Search for the cell housing the specified text and yield its [x, y] center coordinate. 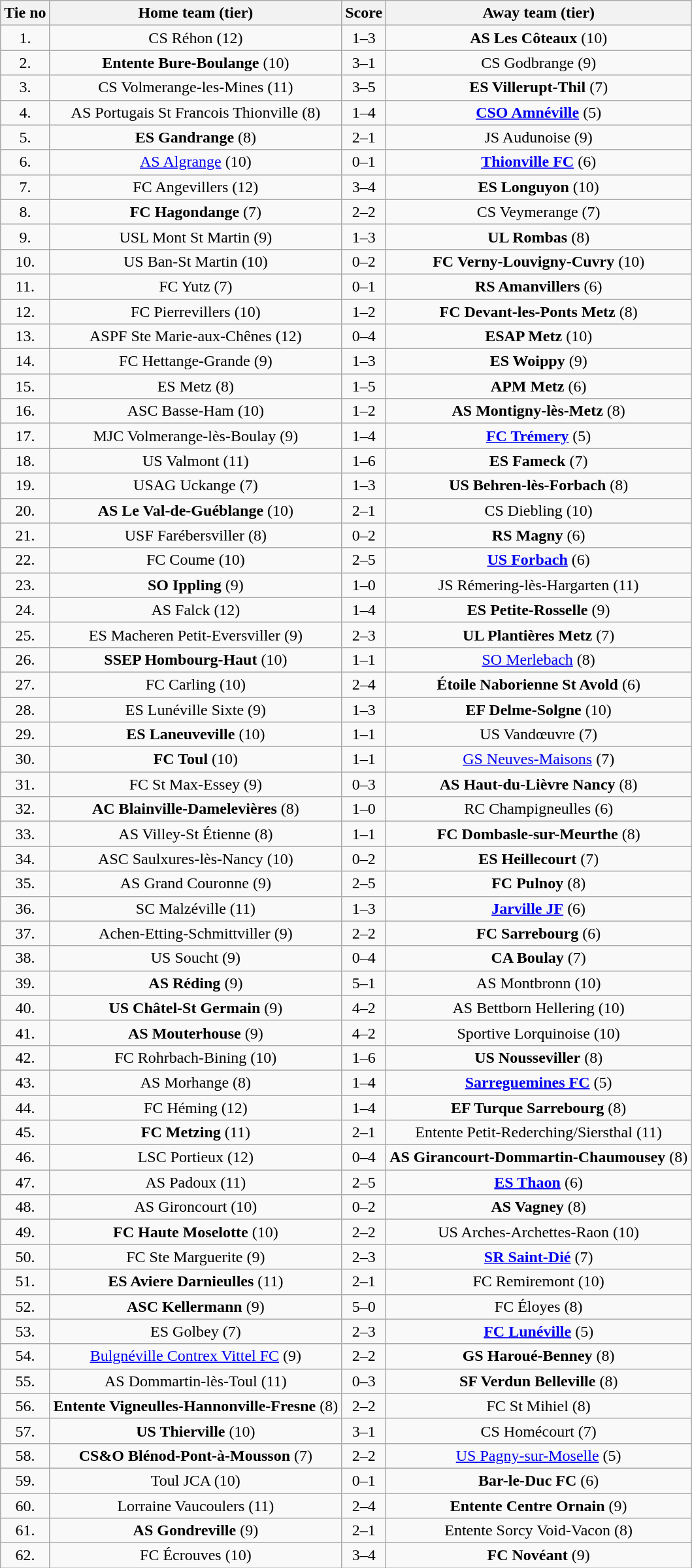
56. [25, 1406]
US Soucht (9) [196, 958]
43. [25, 1082]
ES Gandrange (8) [196, 137]
RS Magny (6) [538, 535]
AS Girancourt-Dommartin-Chaumousey (8) [538, 1158]
19. [25, 486]
SSEP Hombourg-Haut (10) [196, 659]
16. [25, 411]
Entente Vigneulles-Hannonville-Fresne (8) [196, 1406]
GS Haroué-Benney (8) [538, 1356]
USF Farébersviller (8) [196, 535]
3. [25, 88]
50. [25, 1257]
47. [25, 1182]
1–5 [364, 386]
FC Remiremont (10) [538, 1282]
20. [25, 510]
ES Aviere Darnieulles (11) [196, 1282]
US Arches-Archettes-Raon (10) [538, 1232]
SC Malzéville (11) [196, 909]
AS Montigny-lès-Metz (8) [538, 411]
21. [25, 535]
US Nousseviller (8) [538, 1058]
FC Novéant (9) [538, 1556]
FC Trémery (5) [538, 436]
ES Laneuveville (10) [196, 735]
48. [25, 1207]
UL Rombas (8) [538, 237]
FC Hettange-Grande (9) [196, 361]
AS Les Côteaux (10) [538, 38]
Tie no [25, 13]
SF Verdun Belleville (8) [538, 1381]
ES Fameck (7) [538, 461]
AS Montbronn (10) [538, 983]
54. [25, 1356]
ES Heillecourt (7) [538, 859]
FC Pulnoy (8) [538, 884]
ES Golbey (7) [196, 1331]
28. [25, 709]
53. [25, 1331]
18. [25, 461]
46. [25, 1158]
US Thierville (10) [196, 1431]
33. [25, 834]
3–5 [364, 88]
EF Delme-Solgne (10) [538, 709]
ES Thaon (6) [538, 1182]
AS Grand Couronne (9) [196, 884]
USL Mont St Martin (9) [196, 237]
AS Villey-St Étienne (8) [196, 834]
24. [25, 610]
Achen-Etting-Schmittviller (9) [196, 933]
37. [25, 933]
ES Longuyon (10) [538, 187]
SR Saint-Dié (7) [538, 1257]
FC Pierrevillers (10) [196, 312]
12. [25, 312]
58. [25, 1456]
FC Sarrebourg (6) [538, 933]
Entente Centre Ornain (9) [538, 1505]
51. [25, 1282]
42. [25, 1058]
RC Champigneulles (6) [538, 809]
5–0 [364, 1307]
ES Lunéville Sixte (9) [196, 709]
EF Turque Sarrebourg (8) [538, 1108]
Étoile Naborienne St Avold (6) [538, 684]
1. [25, 38]
15. [25, 386]
US Behren-lès-Forbach (8) [538, 486]
AS Falck (12) [196, 610]
7. [25, 187]
FC Héming (12) [196, 1108]
60. [25, 1505]
32. [25, 809]
31. [25, 784]
5–1 [364, 983]
AS Mouterhouse (9) [196, 1033]
41. [25, 1033]
45. [25, 1133]
ES Woippy (9) [538, 361]
SO Merlebach (8) [538, 659]
Jarville JF (6) [538, 909]
FC Écrouves (10) [196, 1556]
LSC Portieux (12) [196, 1158]
Bar-le-Duc FC (6) [538, 1480]
4. [25, 112]
27. [25, 684]
35. [25, 884]
17. [25, 436]
AS Vagney (8) [538, 1207]
CS&O Blénod-Pont-à-Mousson (7) [196, 1456]
Home team (tier) [196, 13]
FC Metzing (11) [196, 1133]
CS Volmerange-les-Mines (11) [196, 88]
55. [25, 1381]
49. [25, 1232]
Entente Bure-Boulange (10) [196, 63]
AS Dommartin-lès-Toul (11) [196, 1381]
23. [25, 585]
FC Devant-les-Ponts Metz (8) [538, 312]
FC Verny-Louvigny-Cuvry (10) [538, 261]
34. [25, 859]
Toul JCA (10) [196, 1480]
FC Éloyes (8) [538, 1307]
MJC Volmerange-lès-Boulay (9) [196, 436]
ESAP Metz (10) [538, 337]
CS Veymerange (7) [538, 212]
US Valmont (11) [196, 461]
CS Godbrange (9) [538, 63]
6. [25, 162]
2. [25, 63]
APM Metz (6) [538, 386]
ASC Basse-Ham (10) [196, 411]
57. [25, 1431]
AS Padoux (11) [196, 1182]
US Châtel-St Germain (9) [196, 1008]
25. [25, 635]
14. [25, 361]
8. [25, 212]
11. [25, 286]
26. [25, 659]
AS Portugais St Francois Thionville (8) [196, 112]
FC Carling (10) [196, 684]
CA Boulay (7) [538, 958]
AS Morhange (8) [196, 1082]
ES Petite-Rosselle (9) [538, 610]
AS Gironcourt (10) [196, 1207]
13. [25, 337]
FC Haute Moselotte (10) [196, 1232]
Entente Petit-Rederching/Siersthal (11) [538, 1133]
AS Le Val-de-Guéblange (10) [196, 510]
Entente Sorcy Void-Vacon (8) [538, 1531]
ASPF Ste Marie-aux-Chênes (12) [196, 337]
AS Gondreville (9) [196, 1531]
UL Plantières Metz (7) [538, 635]
AC Blainville-Damelevières (8) [196, 809]
FC Rohrbach-Bining (10) [196, 1058]
5. [25, 137]
CS Homécourt (7) [538, 1431]
39. [25, 983]
USAG Uckange (7) [196, 486]
9. [25, 237]
US Vandœuvre (7) [538, 735]
ES Metz (8) [196, 386]
52. [25, 1307]
Thionville FC (6) [538, 162]
38. [25, 958]
FC Coume (10) [196, 560]
ASC Saulxures-lès-Nancy (10) [196, 859]
59. [25, 1480]
CS Réhon (12) [196, 38]
RS Amanvillers (6) [538, 286]
29. [25, 735]
AS Haut-du-Lièvre Nancy (8) [538, 784]
ES Villerupt-Thil (7) [538, 88]
FC Hagondange (7) [196, 212]
40. [25, 1008]
Score [364, 13]
Sportive Lorquinoise (10) [538, 1033]
FC Ste Marguerite (9) [196, 1257]
ASC Kellermann (9) [196, 1307]
SO Ippling (9) [196, 585]
Bulgnéville Contrex Vittel FC (9) [196, 1356]
CS Diebling (10) [538, 510]
FC St Max-Essey (9) [196, 784]
ES Macheren Petit-Eversviller (9) [196, 635]
CSO Amnéville (5) [538, 112]
36. [25, 909]
AS Algrange (10) [196, 162]
Sarreguemines FC (5) [538, 1082]
AS Réding (9) [196, 983]
44. [25, 1108]
GS Neuves-Maisons (7) [538, 759]
FC Toul (10) [196, 759]
AS Bettborn Hellering (10) [538, 1008]
FC Yutz (7) [196, 286]
JS Audunoise (9) [538, 137]
US Forbach (6) [538, 560]
FC Lunéville (5) [538, 1331]
JS Rémering-lès-Hargarten (11) [538, 585]
FC St Mihiel (8) [538, 1406]
30. [25, 759]
FC Dombasle-sur-Meurthe (8) [538, 834]
22. [25, 560]
Lorraine Vaucoulers (11) [196, 1505]
61. [25, 1531]
62. [25, 1556]
FC Angevillers (12) [196, 187]
10. [25, 261]
Away team (tier) [538, 13]
US Pagny-sur-Moselle (5) [538, 1456]
US Ban-St Martin (10) [196, 261]
